Detect which cell encompasses the target text, then output its [x, y] center coordinate. 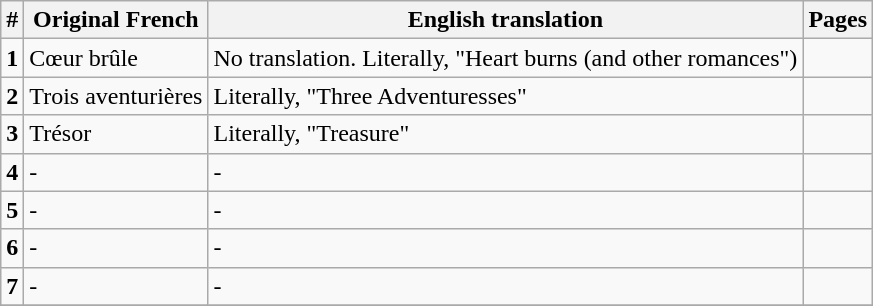
1 [12, 58]
4 [12, 172]
Trésor [116, 134]
Trois aventurières [116, 96]
7 [12, 286]
English translation [506, 20]
Pages [838, 20]
Original French [116, 20]
3 [12, 134]
5 [12, 210]
2 [12, 96]
No translation. Literally, "Heart burns (and other romances") [506, 58]
Literally, "Three Adventuresses" [506, 96]
Cœur brûle [116, 58]
6 [12, 248]
Literally, "Treasure" [506, 134]
# [12, 20]
